Scan for the cell matching the given text and deliver its (X, Y) coordinate at center. 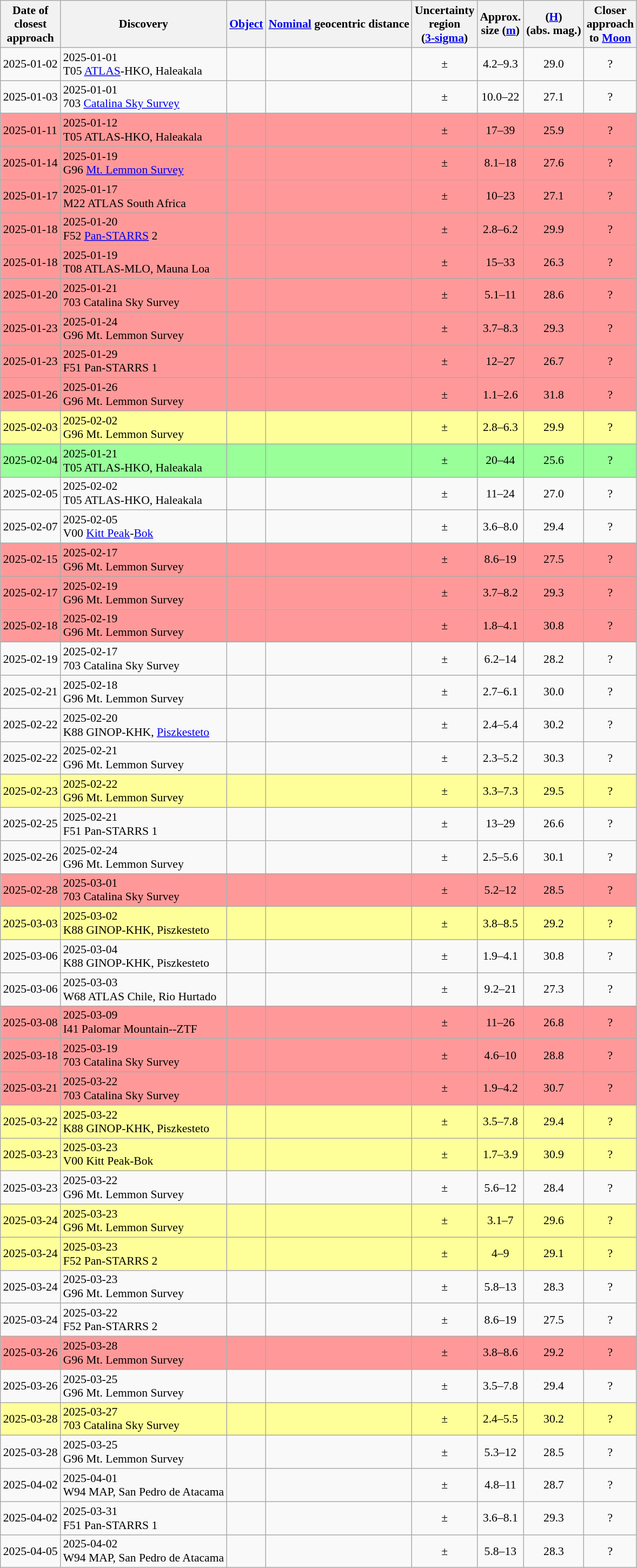
2025-01-11 (30, 130)
12–27 (500, 361)
Date ofclosestapproach (30, 24)
2025-03-23F52 Pan-STARRS 2 (144, 1253)
27.3 (554, 989)
30.7 (554, 1089)
2025-03-02K88 GINOP-KHK, Piszkesteto (144, 923)
4.8–11 (500, 1485)
28.4 (554, 1187)
13–29 (500, 824)
30.1 (554, 858)
2025-01-14 (30, 163)
2025-03-31F51 Pan-STARRS 1 (144, 1518)
4–9 (500, 1253)
2025-02-18G96 Mt. Lemmon Survey (144, 692)
Approx.size (m) (500, 24)
8.1–18 (500, 163)
2025-01-19T08 ATLAS-MLO, Mauna Loa (144, 263)
1.9–4.1 (500, 956)
2025-02-24G96 Mt. Lemmon Survey (144, 858)
2025-03-27703 Catalina Sky Survey (144, 1419)
Nominal geocentric distance (339, 24)
4.2–9.3 (500, 64)
2025-03-04K88 GINOP-KHK, Piszkesteto (144, 956)
2025-02-20K88 GINOP-KHK, Piszkesteto (144, 725)
2.8–6.2 (500, 229)
2025-03-22 (30, 1121)
3.6–8.0 (500, 527)
1.8–4.1 (500, 626)
2025-02-22G96 Mt. Lemmon Survey (144, 792)
2025-03-22703 Catalina Sky Survey (144, 1089)
2025-02-23 (30, 792)
2025-01-12T05 ATLAS-HKO, Haleakala (144, 130)
2025-01-01703 Catalina Sky Survey (144, 97)
25.6 (554, 461)
2025-03-18 (30, 1055)
2025-01-01T05 ATLAS-HKO, Haleakala (144, 64)
2025-02-02G96 Mt. Lemmon Survey (144, 427)
3.3–7.3 (500, 792)
1.1–2.6 (500, 395)
11–26 (500, 1022)
2025-01-24G96 Mt. Lemmon Survey (144, 329)
2025-02-19 (30, 659)
2025-01-19G96 Mt. Lemmon Survey (144, 163)
2025-03-23V00 Kitt Peak-Bok (144, 1155)
28.6 (554, 295)
2025-02-25 (30, 824)
5.2–12 (500, 890)
28.8 (554, 1055)
2.5–5.6 (500, 858)
2025-03-01703 Catalina Sky Survey (144, 890)
2025-01-26G96 Mt. Lemmon Survey (144, 395)
29.1 (554, 1253)
2025-03-03 (30, 923)
9.2–21 (500, 989)
Uncertaintyregion(3-sigma) (444, 24)
17–39 (500, 130)
31.8 (554, 395)
3.8–8.5 (500, 923)
2025-01-20 (30, 295)
4.6–10 (500, 1055)
2025-02-07 (30, 527)
5.1–11 (500, 295)
15–33 (500, 263)
2025-01-20F52 Pan-STARRS 2 (144, 229)
Closerapproachto Moon (610, 24)
28.7 (554, 1485)
2025-03-22K88 GINOP-KHK, Piszkesteto (144, 1121)
2025-02-21G96 Mt. Lemmon Survey (144, 758)
5.6–12 (500, 1187)
Object (246, 24)
11–24 (500, 493)
5.3–12 (500, 1452)
26.7 (554, 361)
27.0 (554, 493)
3.8–8.6 (500, 1353)
25.9 (554, 130)
2025-03-09I41 Palomar Mountain--ZTF (144, 1022)
2025-01-29F51 Pan-STARRS 1 (144, 361)
29.5 (554, 792)
27.6 (554, 163)
2.4–5.4 (500, 725)
2025-01-21703 Catalina Sky Survey (144, 295)
Discovery (144, 24)
2025-02-17G96 Mt. Lemmon Survey (144, 560)
2025-01-17 (30, 196)
2025-02-05 (30, 493)
1.7–3.9 (500, 1155)
2025-02-21 (30, 692)
2025-02-05V00 Kitt Peak-Bok (144, 527)
2025-03-22G96 Mt. Lemmon Survey (144, 1187)
2025-03-28G96 Mt. Lemmon Survey (144, 1353)
2.8–6.3 (500, 427)
3.7–8.3 (500, 329)
2025-01-17M22 ATLAS South Africa (144, 196)
3.7–8.2 (500, 593)
2025-02-21F51 Pan-STARRS 1 (144, 824)
2025-02-17703 Catalina Sky Survey (144, 659)
2025-03-19703 Catalina Sky Survey (144, 1055)
2025-02-03 (30, 427)
2025-03-21 (30, 1089)
2025-01-26 (30, 395)
3.1–7 (500, 1221)
2025-03-03W68 ATLAS Chile, Rio Hurtado (144, 989)
2.3–5.2 (500, 758)
30.9 (554, 1155)
3.6–8.1 (500, 1518)
2025-02-28 (30, 890)
2025-02-17 (30, 593)
30.0 (554, 692)
2025-01-03 (30, 97)
26.8 (554, 1022)
26.6 (554, 824)
2.7–6.1 (500, 692)
2025-02-02T05 ATLAS-HKO, Haleakala (144, 493)
1.9–4.2 (500, 1089)
29.6 (554, 1221)
20–44 (500, 461)
2025-04-02W94 MAP, San Pedro de Atacama (144, 1551)
2.4–5.5 (500, 1419)
30.3 (554, 758)
2025-02-15 (30, 560)
2025-01-02 (30, 64)
2025-04-01W94 MAP, San Pedro de Atacama (144, 1485)
(H)(abs. mag.) (554, 24)
2025-03-08 (30, 1022)
2025-02-26 (30, 858)
26.3 (554, 263)
10–23 (500, 196)
10.0–22 (500, 97)
2025-03-22F52 Pan-STARRS 2 (144, 1320)
2025-04-05 (30, 1551)
28.2 (554, 659)
2025-02-04 (30, 461)
2025-01-21T05 ATLAS-HKO, Haleakala (144, 461)
6.2–14 (500, 659)
2025-02-18 (30, 626)
29.0 (554, 64)
